Output the (x, y) coordinate of the center of the cell containing the given text.  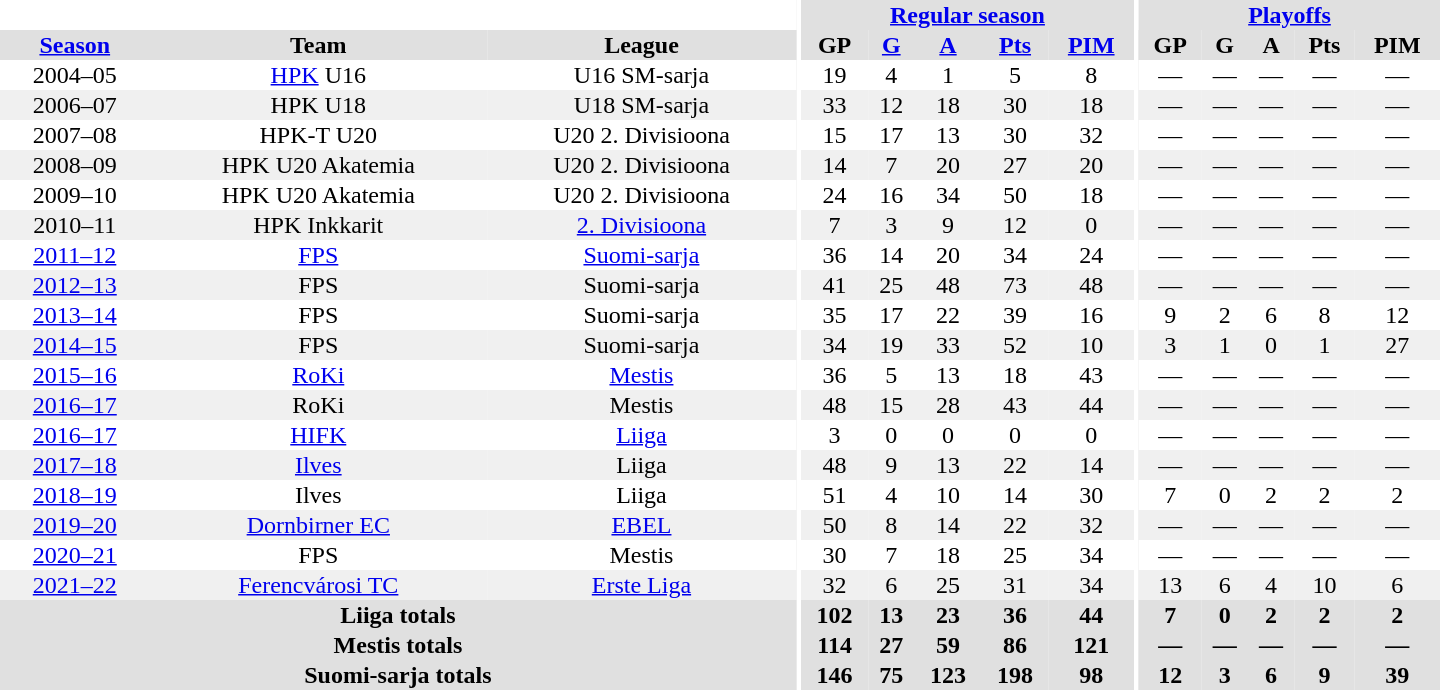
U16 SM-sarja (642, 75)
2012–13 (75, 285)
2011–12 (75, 255)
2006–07 (75, 105)
31 (1016, 585)
98 (1092, 675)
Season (75, 45)
2015–16 (75, 375)
86 (1016, 645)
Mestis totals (398, 645)
2014–15 (75, 345)
121 (1092, 645)
2017–18 (75, 465)
2009–10 (75, 195)
23 (948, 615)
59 (948, 645)
U18 SM-sarja (642, 105)
51 (834, 495)
Dornbirner EC (318, 525)
HPK U16 (318, 75)
198 (1016, 675)
102 (834, 615)
EBEL (642, 525)
2021–22 (75, 585)
75 (891, 675)
Liiga totals (398, 615)
Team (318, 45)
2020–21 (75, 555)
114 (834, 645)
2019–20 (75, 525)
2004–05 (75, 75)
2. Divisioona (642, 225)
146 (834, 675)
28 (948, 405)
Regular season (968, 15)
Playoffs (1290, 15)
35 (834, 315)
Suomi-sarja totals (398, 675)
HPK Inkkarit (318, 225)
2018–19 (75, 495)
HPK-T U20 (318, 135)
2013–14 (75, 315)
2007–08 (75, 135)
123 (948, 675)
52 (1016, 345)
2010–11 (75, 225)
Ferencvárosi TC (318, 585)
73 (1016, 285)
League (642, 45)
2008–09 (75, 165)
HPK U18 (318, 105)
41 (834, 285)
HIFK (318, 435)
Erste Liga (642, 585)
